Extract the [X, Y] coordinate from the center of the cell holding the provided text.  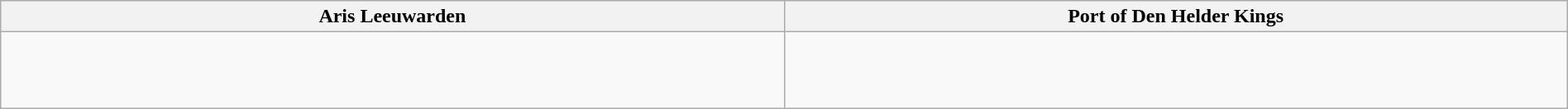
Port of Den Helder Kings [1176, 17]
Aris Leeuwarden [392, 17]
